Return the [X, Y] coordinate for the center point of the cell that contains the specified text.  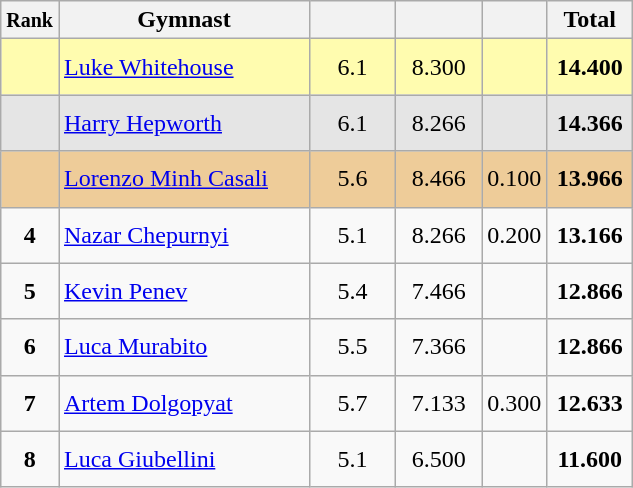
Rank [30, 20]
4 [30, 235]
Nazar Chepurnyi [184, 235]
0.100 [514, 179]
11.600 [590, 459]
Lorenzo Minh Casali [184, 179]
Luca Murabito [184, 347]
Artem Dolgopyat [184, 403]
6.500 [439, 459]
7.466 [439, 291]
Gymnast [184, 20]
8.300 [439, 67]
5.5 [353, 347]
13.966 [590, 179]
Luke Whitehouse [184, 67]
12.633 [590, 403]
13.166 [590, 235]
8.466 [439, 179]
5.7 [353, 403]
0.300 [514, 403]
Harry Hepworth [184, 123]
Luca Giubellini [184, 459]
7 [30, 403]
Kevin Penev [184, 291]
5.4 [353, 291]
5.6 [353, 179]
6 [30, 347]
14.366 [590, 123]
7.366 [439, 347]
5 [30, 291]
Total [590, 20]
0.200 [514, 235]
7.133 [439, 403]
8 [30, 459]
14.400 [590, 67]
